Determine the [X, Y] coordinate at the center of the cell enclosing the given text.  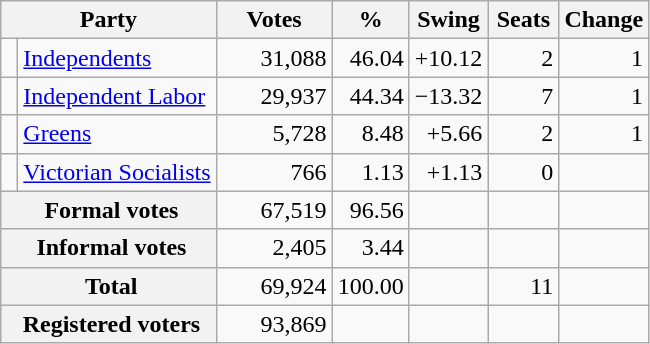
Independents [117, 58]
8.48 [370, 134]
69,924 [274, 286]
Registered voters [108, 324]
Seats [524, 20]
67,519 [274, 210]
46.04 [370, 58]
766 [274, 172]
2,405 [274, 248]
7 [524, 96]
Greens [117, 134]
3.44 [370, 248]
−13.32 [448, 96]
11 [524, 286]
96.56 [370, 210]
Party [108, 20]
Informal votes [108, 248]
+1.13 [448, 172]
Change [604, 20]
Victorian Socialists [117, 172]
29,937 [274, 96]
Votes [274, 20]
44.34 [370, 96]
93,869 [274, 324]
Total [108, 286]
0 [524, 172]
Formal votes [108, 210]
31,088 [274, 58]
+10.12 [448, 58]
Swing [448, 20]
% [370, 20]
1.13 [370, 172]
+5.66 [448, 134]
Independent Labor [117, 96]
5,728 [274, 134]
100.00 [370, 286]
